Return (X, Y) of the center of cell containing provided text 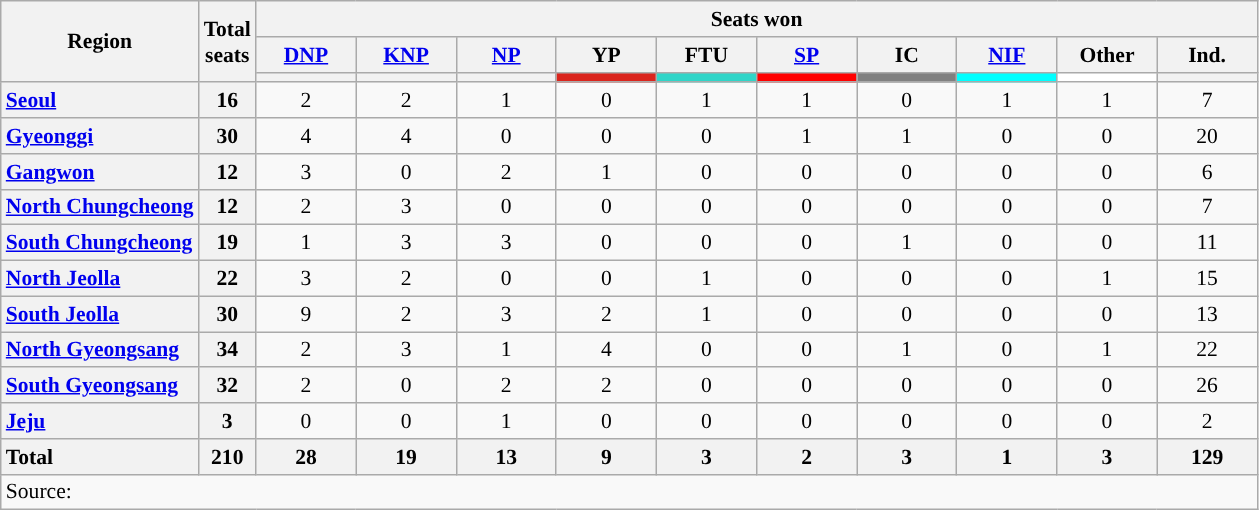
South Chungcheong (100, 243)
Seoul (100, 101)
Total (100, 457)
Region (100, 42)
26 (1207, 386)
SP (807, 55)
IC (907, 55)
Source: (629, 492)
South Gyeongsang (100, 386)
129 (1207, 457)
34 (228, 350)
15 (1207, 279)
NIF (1007, 55)
Gangwon (100, 172)
Gyeonggi (100, 136)
South Jeolla (100, 314)
Jeju (100, 421)
Seats won (756, 19)
11 (1207, 243)
YP (606, 55)
28 (306, 457)
North Jeolla (100, 279)
North Chungcheong (100, 207)
210 (228, 457)
DNP (306, 55)
32 (228, 386)
Other (1107, 55)
20 (1207, 136)
KNP (406, 55)
North Gyeongsang (100, 350)
Totalseats (228, 42)
6 (1207, 172)
16 (228, 101)
FTU (706, 55)
Ind. (1207, 55)
NP (506, 55)
